Extract the (X, Y) coordinate from the center of the cell holding the provided text.  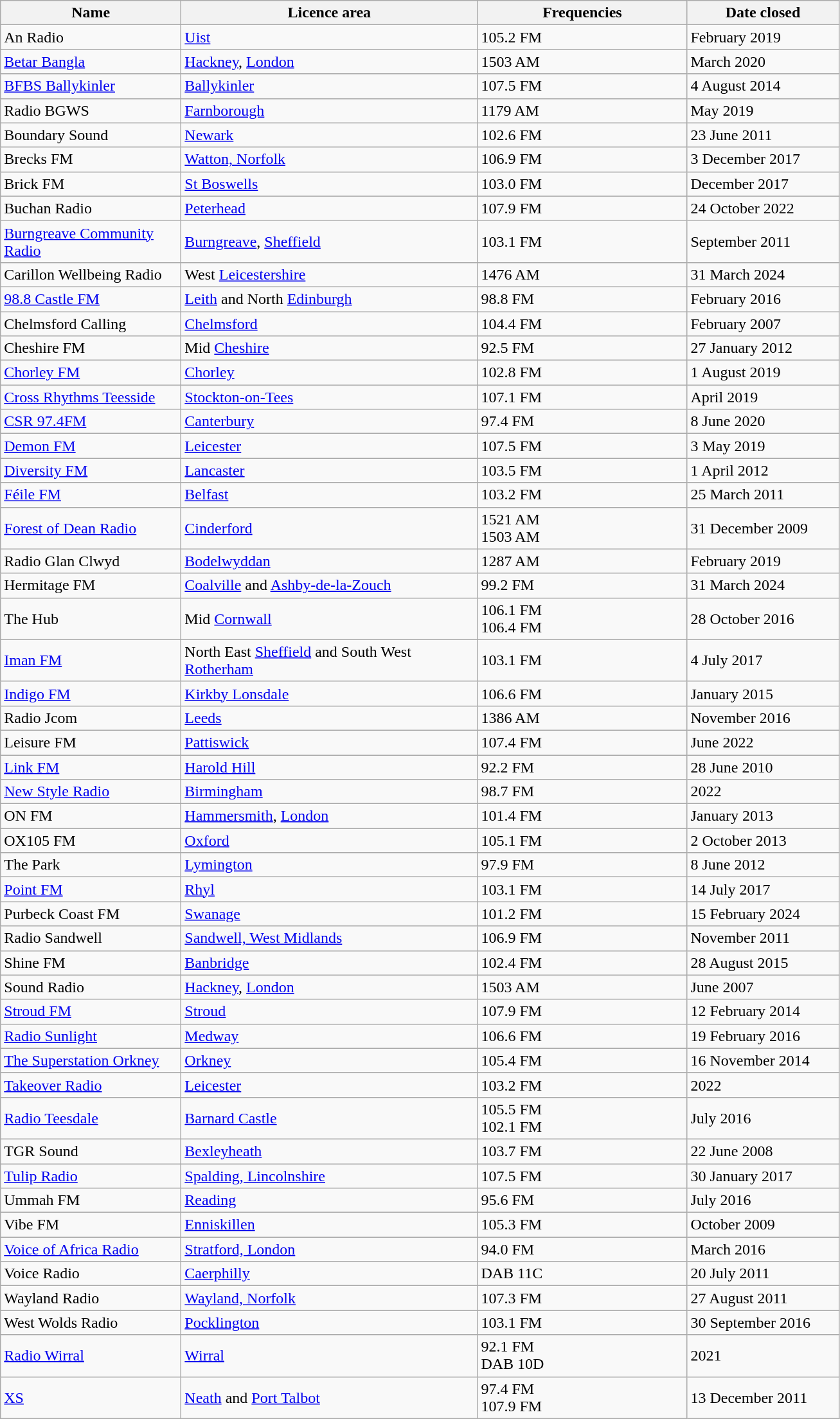
St Boswells (329, 184)
North East Sheffield and South West Rotherham (329, 661)
Radio Sunlight (91, 1036)
28 August 2015 (763, 963)
97.4 FM (582, 422)
1179 AM (582, 111)
103.7 FM (582, 1151)
30 September 2016 (763, 1323)
West Wolds Radio (91, 1323)
The Superstation Orkney (91, 1060)
Purbeck Coast FM (91, 914)
Radio BGWS (91, 111)
Hammersmith, London (329, 816)
13 December 2011 (763, 1397)
94.0 FM (582, 1249)
Tulip Radio (91, 1175)
Radio Glan Clwyd (91, 561)
Cinderford (329, 528)
Mid Cornwall (329, 618)
Bodelwyddan (329, 561)
Ummah FM (91, 1200)
October 2009 (763, 1225)
2 October 2013 (763, 841)
28 June 2010 (763, 767)
14 July 2017 (763, 889)
Spalding, Lincolnshire (329, 1175)
23 June 2011 (763, 135)
An Radio (91, 37)
Uist (329, 37)
Radio Teesdale (91, 1118)
January 2015 (763, 693)
Radio Jcom (91, 718)
Licence area (329, 13)
Banbridge (329, 963)
4 August 2014 (763, 86)
1 August 2019 (763, 373)
Barnard Castle (329, 1118)
Reading (329, 1200)
3 December 2017 (763, 159)
27 August 2011 (763, 1298)
Carillon Wellbeing Radio (91, 274)
24 October 2022 (763, 208)
Rhyl (329, 889)
BFBS Ballykinler (91, 86)
September 2011 (763, 242)
Takeover Radio (91, 1085)
Hermitage FM (91, 585)
Leeds (329, 718)
101.2 FM (582, 914)
Betar Bangla (91, 62)
1386 AM (582, 718)
Kirkby Lonsdale (329, 693)
June 2007 (763, 987)
Radio Wirral (91, 1356)
OX105 FM (91, 841)
1476 AM (582, 274)
98.7 FM (582, 792)
31 December 2009 (763, 528)
30 January 2017 (763, 1175)
May 2019 (763, 111)
95.6 FM (582, 1200)
February 2007 (763, 323)
Chelmsford Calling (91, 323)
Burngreave, Sheffield (329, 242)
Cross Rhythms Teesside (91, 397)
1521 AM1503 AM (582, 528)
8 June 2020 (763, 422)
Name (91, 13)
25 March 2011 (763, 495)
Newark (329, 135)
Caerphilly (329, 1274)
Stroud FM (91, 1012)
Birmingham (329, 792)
Harold Hill (329, 767)
Cheshire FM (91, 348)
Radio Sandwell (91, 938)
March 2016 (763, 1249)
101.4 FM (582, 816)
Leisure FM (91, 742)
Wayland, Norfolk (329, 1298)
Orkney (329, 1060)
22 June 2008 (763, 1151)
8 June 2012 (763, 865)
105.5 FM102.1 FM (582, 1118)
CSR 97.4FM (91, 422)
Buchan Radio (91, 208)
Frequencies (582, 13)
Brecks FM (91, 159)
Canterbury (329, 422)
97.4 FM 107.9 FM (582, 1397)
Leith and North Edinburgh (329, 299)
Wirral (329, 1356)
Peterhead (329, 208)
Neath and Port Talbot (329, 1397)
Link FM (91, 767)
Shine FM (91, 963)
Stratford, London (329, 1249)
Coalville and Ashby-de-la-Zouch (329, 585)
Chorley (329, 373)
March 2020 (763, 62)
Sandwell, West Midlands (329, 938)
20 July 2011 (763, 1274)
The Hub (91, 618)
Lancaster (329, 470)
TGR Sound (91, 1151)
Farnborough (329, 111)
Brick FM (91, 184)
98.8 Castle FM (91, 299)
105.1 FM (582, 841)
Swanage (329, 914)
Vibe FM (91, 1225)
ON FM (91, 816)
15 February 2024 (763, 914)
June 2022 (763, 742)
103.5 FM (582, 470)
November 2016 (763, 718)
103.0 FM (582, 184)
1287 AM (582, 561)
Pattiswick (329, 742)
Medway (329, 1036)
99.2 FM (582, 585)
Demon FM (91, 446)
XS (91, 1397)
105.2 FM (582, 37)
16 November 2014 (763, 1060)
Voice of Africa Radio (91, 1249)
Pocklington (329, 1323)
92.1 FMDAB 10D (582, 1356)
28 October 2016 (763, 618)
Point FM (91, 889)
Date closed (763, 13)
102.6 FM (582, 135)
104.4 FM (582, 323)
April 2019 (763, 397)
Boundary Sound (91, 135)
November 2011 (763, 938)
97.9 FM (582, 865)
12 February 2014 (763, 1012)
Iman FM (91, 661)
102.8 FM (582, 373)
106.1 FM 106.4 FM (582, 618)
19 February 2016 (763, 1036)
Belfast (329, 495)
92.2 FM (582, 767)
4 July 2017 (763, 661)
West Leicestershire (329, 274)
January 2013 (763, 816)
Sound Radio (91, 987)
2021 (763, 1356)
Mid Cheshire (329, 348)
Stroud (329, 1012)
107.1 FM (582, 397)
105.4 FM (582, 1060)
3 May 2019 (763, 446)
Enniskillen (329, 1225)
Voice Radio (91, 1274)
December 2017 (763, 184)
Féile FM (91, 495)
Lymington (329, 865)
Burngreave Community Radio (91, 242)
Wayland Radio (91, 1298)
February 2016 (763, 299)
102.4 FM (582, 963)
Oxford (329, 841)
DAB 11C (582, 1274)
Diversity FM (91, 470)
1 April 2012 (763, 470)
Ballykinler (329, 86)
107.3 FM (582, 1298)
Chelmsford (329, 323)
92.5 FM (582, 348)
Forest of Dean Radio (91, 528)
New Style Radio (91, 792)
107.4 FM (582, 742)
The Park (91, 865)
27 January 2012 (763, 348)
Chorley FM (91, 373)
Bexleyheath (329, 1151)
Watton, Norfolk (329, 159)
105.3 FM (582, 1225)
Indigo FM (91, 693)
98.8 FM (582, 299)
Stockton-on-Tees (329, 397)
